Provide the [x, y] coordinate of the cell's center where the given text is located.  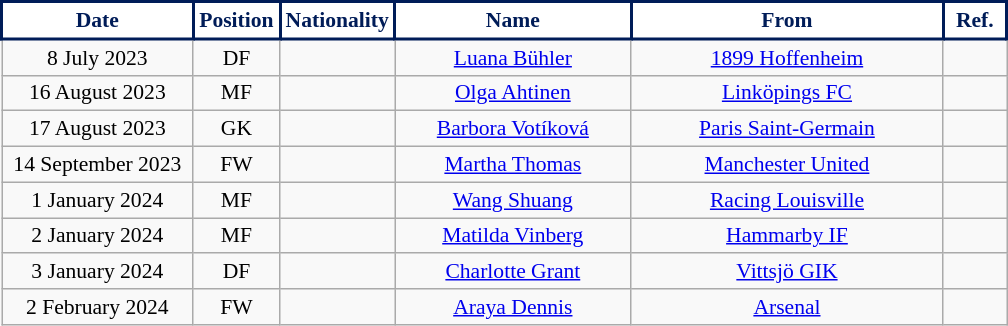
Arsenal [787, 307]
Wang Shuang [514, 200]
1899 Hoffenheim [787, 57]
Linköpings FC [787, 93]
16 August 2023 [98, 93]
Luana Bühler [514, 57]
8 July 2023 [98, 57]
Nationality [338, 20]
Position [236, 20]
2 February 2024 [98, 307]
From [787, 20]
2 January 2024 [98, 236]
3 January 2024 [98, 272]
Olga Ahtinen [514, 93]
GK [236, 129]
Vittsjö GIK [787, 272]
17 August 2023 [98, 129]
Araya Dennis [514, 307]
Name [514, 20]
Racing Louisville [787, 200]
Ref. [975, 20]
1 January 2024 [98, 200]
Martha Thomas [514, 165]
Charlotte Grant [514, 272]
Manchester United [787, 165]
Matilda Vinberg [514, 236]
14 September 2023 [98, 165]
Paris Saint-Germain [787, 129]
Hammarby IF [787, 236]
Date [98, 20]
Barbora Votíková [514, 129]
